Return the [X, Y] coordinate for the center point of the cell that contains the specified text.  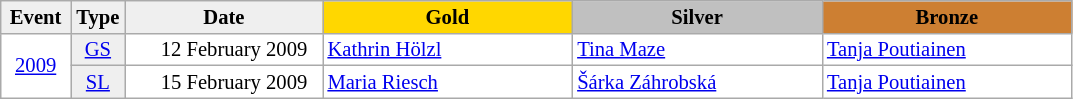
SL [98, 81]
Kathrin Hölzl [447, 49]
GS [98, 49]
2009 [36, 65]
Gold [447, 16]
Maria Riesch [447, 81]
Bronze [947, 16]
Silver [697, 16]
Type [98, 16]
Šárka Záhrobská [697, 81]
15 February 2009 [224, 81]
Tina Maze [697, 49]
Date [224, 16]
12 February 2009 [224, 49]
Event [36, 16]
